Extract the [x, y] coordinate from the center of the cell holding the provided text.  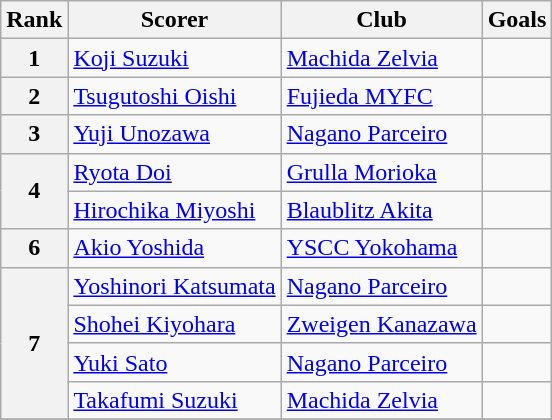
Yoshinori Katsumata [174, 286]
Rank [34, 20]
Shohei Kiyohara [174, 324]
Blaublitz Akita [382, 210]
Yuki Sato [174, 362]
Grulla Morioka [382, 172]
3 [34, 134]
Zweigen Kanazawa [382, 324]
1 [34, 58]
6 [34, 248]
Goals [517, 20]
Ryota Doi [174, 172]
Hirochika Miyoshi [174, 210]
Tsugutoshi Oishi [174, 96]
4 [34, 191]
Takafumi Suzuki [174, 400]
2 [34, 96]
7 [34, 343]
Akio Yoshida [174, 248]
Yuji Unozawa [174, 134]
Club [382, 20]
Fujieda MYFC [382, 96]
YSCC Yokohama [382, 248]
Scorer [174, 20]
Koji Suzuki [174, 58]
